Detect which cell encompasses the target text, then output its [x, y] center coordinate. 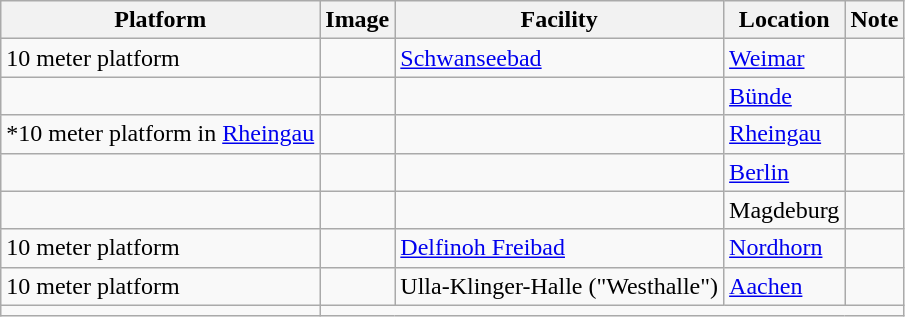
Platform [160, 20]
Note [874, 20]
Rheingau [784, 134]
Location [784, 20]
Bünde [784, 96]
Magdeburg [784, 210]
Berlin [784, 172]
Aachen [784, 286]
Weimar [784, 58]
Image [358, 20]
Ulla-Klinger-Halle ("Westhalle") [560, 286]
Delfinoh Freibad [560, 248]
Nordhorn [784, 248]
*10 meter platform in Rheingau [160, 134]
Schwanseebad [560, 58]
Facility [560, 20]
